Return (x, y) of the center of cell containing provided text 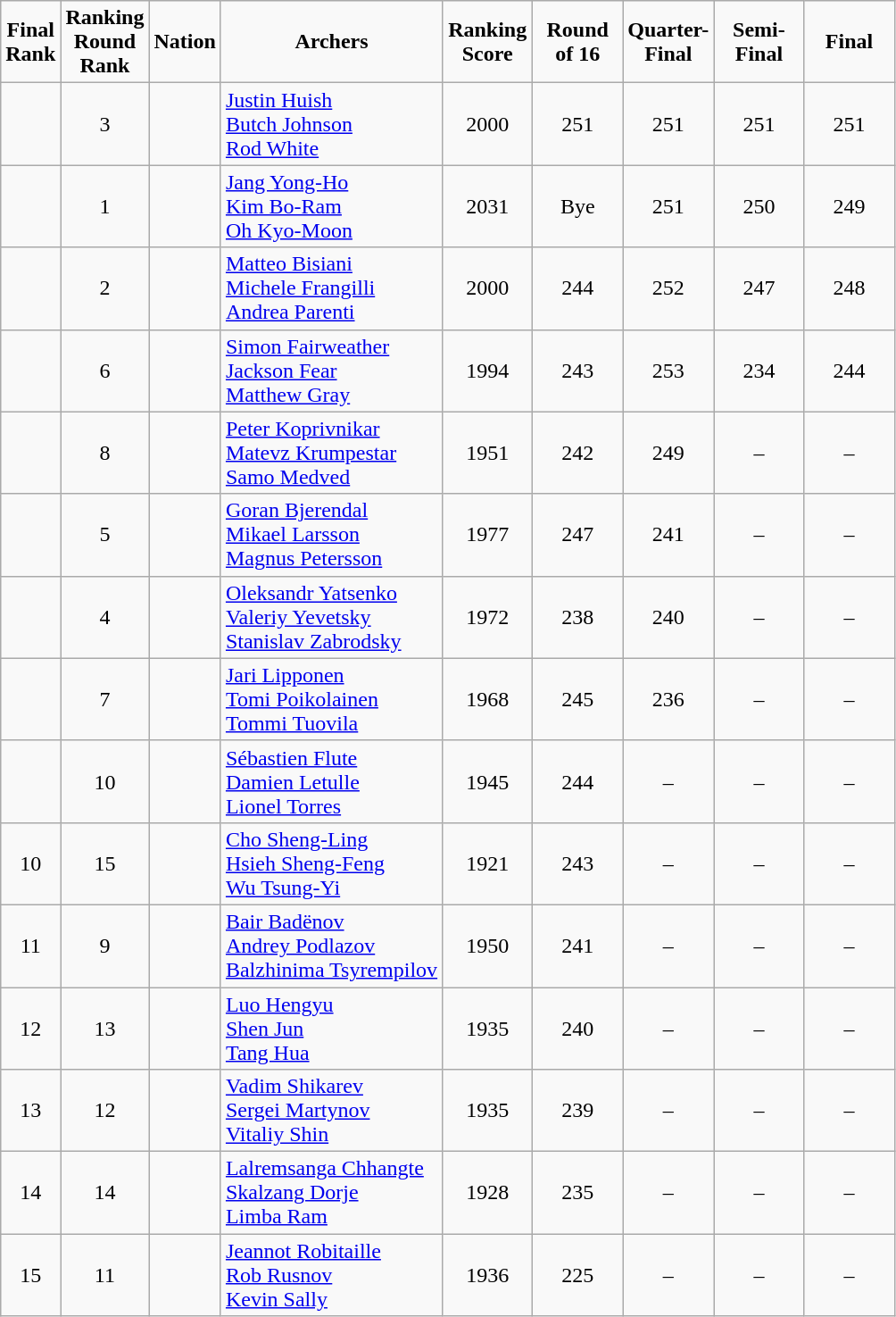
Sébastien Flute Damien Letulle Lionel Torres (331, 781)
253 (668, 371)
3 (105, 124)
Quarter-Final (668, 42)
Simon Fairweather Jackson Fear Matthew Gray (331, 371)
1945 (487, 781)
1968 (487, 699)
Jari Lipponen Tomi Poikolainen Tommi Tuovila (331, 699)
Lalremsanga Chhangte Skalzang Dorje Limba Ram (331, 1193)
1994 (487, 371)
245 (578, 699)
Jeannot Robitaille Rob Rusnov Kevin Sally (331, 1275)
1951 (487, 453)
6 (105, 371)
1928 (487, 1193)
5 (105, 535)
242 (578, 453)
1936 (487, 1275)
Peter Koprivnikar Matevz Krumpestar Samo Medved (331, 453)
Luo Hengyu Shen Jun Tang Hua (331, 1029)
Ranking Score (487, 42)
252 (668, 288)
2 (105, 288)
Justin Huish Butch Johnson Rod White (331, 124)
1 (105, 206)
1977 (487, 535)
1972 (487, 617)
1950 (487, 946)
235 (578, 1193)
236 (668, 699)
Final (850, 42)
Bair Badënov Andrey Podlazov Balzhinima Tsyrempilov (331, 946)
4 (105, 617)
Cho Sheng-Ling Hsieh Sheng-Feng Wu Tsung-Yi (331, 863)
238 (578, 617)
Jang Yong-Ho Kim Bo-Ram Oh Kyo-Moon (331, 206)
Goran Bjerendal Mikael Larsson Magnus Petersson (331, 535)
234 (759, 371)
239 (578, 1111)
Matteo Bisiani Michele Frangilli Andrea Parenti (331, 288)
8 (105, 453)
Archers (331, 42)
Nation (185, 42)
Vadim Shikarev Sergei Martynov Vitaliy Shin (331, 1111)
7 (105, 699)
1921 (487, 863)
Semi-Final (759, 42)
2031 (487, 206)
Final Rank (30, 42)
Oleksandr Yatsenko Valeriy Yevetsky Stanislav Zabrodsky (331, 617)
248 (850, 288)
250 (759, 206)
9 (105, 946)
225 (578, 1275)
Bye (578, 206)
Ranking Round Rank (105, 42)
Roundof 16 (578, 42)
